Identify which cell holds the provided text, then report its (x, y) central coordinate. 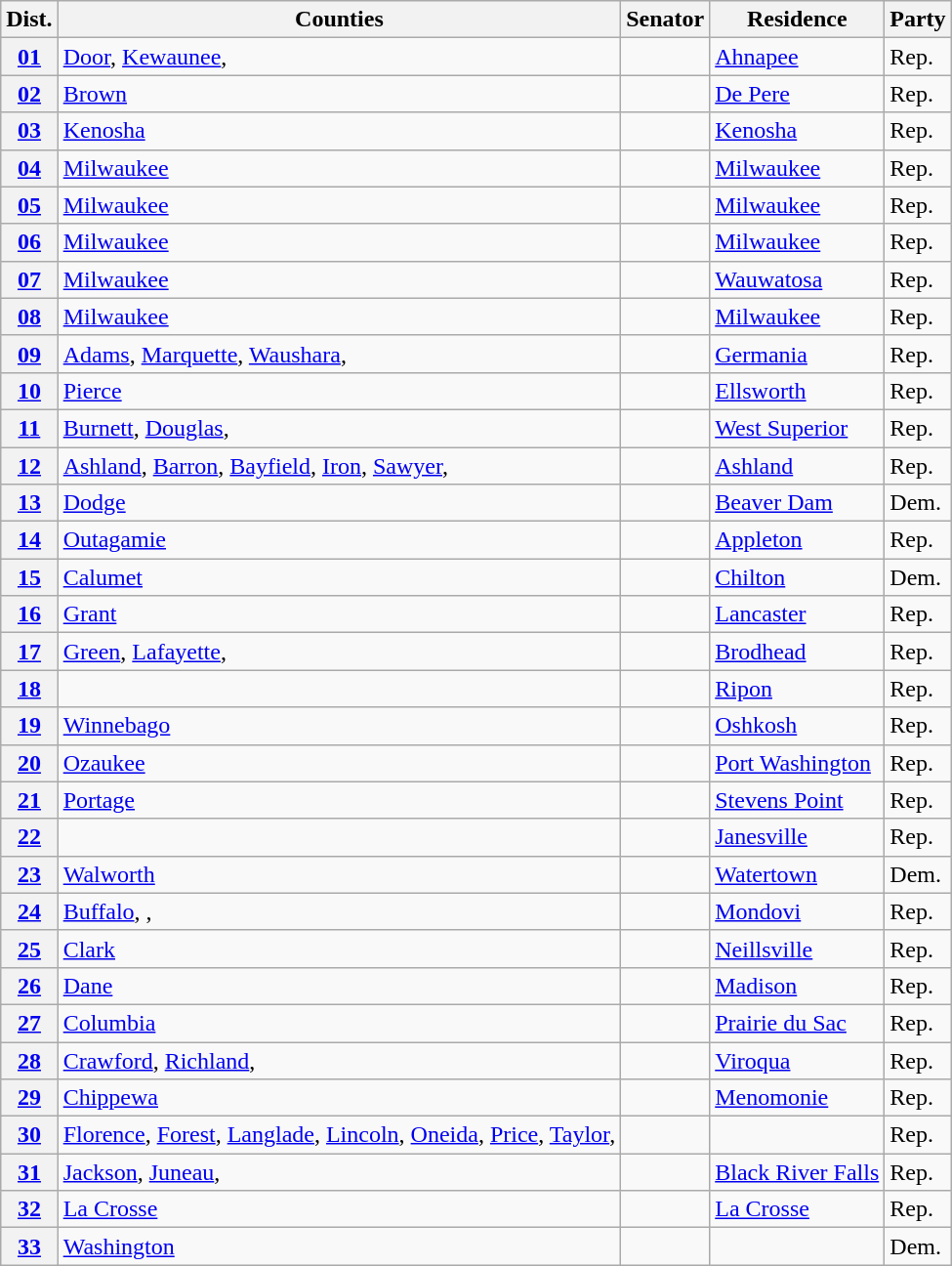
Stevens Point (797, 800)
Ashland (797, 466)
Lancaster (797, 614)
Crawford, Richland, (340, 1060)
Oshkosh (797, 726)
Ozaukee (340, 763)
15 (29, 577)
16 (29, 614)
04 (29, 168)
13 (29, 503)
25 (29, 949)
03 (29, 131)
West Superior (797, 428)
05 (29, 205)
Buffalo, , (340, 911)
28 (29, 1060)
17 (29, 652)
24 (29, 911)
Port Washington (797, 763)
Burnett, Douglas, (340, 428)
Adams, Marquette, Waushara, (340, 354)
Germania (797, 354)
Party (918, 20)
Wauwatosa (797, 279)
Counties (340, 20)
Brown (340, 94)
19 (29, 726)
Pierce (340, 391)
Winnebago (340, 726)
Outagamie (340, 540)
06 (29, 242)
29 (29, 1098)
01 (29, 57)
21 (29, 800)
Residence (797, 20)
Green, Lafayette, (340, 652)
Viroqua (797, 1060)
33 (29, 1246)
Dodge (340, 503)
30 (29, 1135)
Watertown (797, 874)
Madison (797, 986)
Jackson, Juneau, (340, 1172)
14 (29, 540)
Columbia (340, 1023)
18 (29, 689)
Chippewa (340, 1098)
20 (29, 763)
Neillsville (797, 949)
27 (29, 1023)
Florence, Forest, Langlade, Lincoln, Oneida, Price, Taylor, (340, 1135)
Ashland, Barron, Bayfield, Iron, Sawyer, (340, 466)
02 (29, 94)
07 (29, 279)
23 (29, 874)
Washington (340, 1246)
Black River Falls (797, 1172)
09 (29, 354)
12 (29, 466)
Brodhead (797, 652)
Beaver Dam (797, 503)
11 (29, 428)
Dane (340, 986)
Appleton (797, 540)
Ahnapee (797, 57)
Ellsworth (797, 391)
De Pere (797, 94)
Door, Kewaunee, (340, 57)
Portage (340, 800)
Prairie du Sac (797, 1023)
Chilton (797, 577)
Ripon (797, 689)
Senator (666, 20)
Janesville (797, 837)
Clark (340, 949)
10 (29, 391)
22 (29, 837)
32 (29, 1209)
08 (29, 316)
Grant (340, 614)
Mondovi (797, 911)
Menomonie (797, 1098)
Walworth (340, 874)
26 (29, 986)
Dist. (29, 20)
31 (29, 1172)
Calumet (340, 577)
